Extract the (x, y) coordinate from the center of the cell holding the provided text.  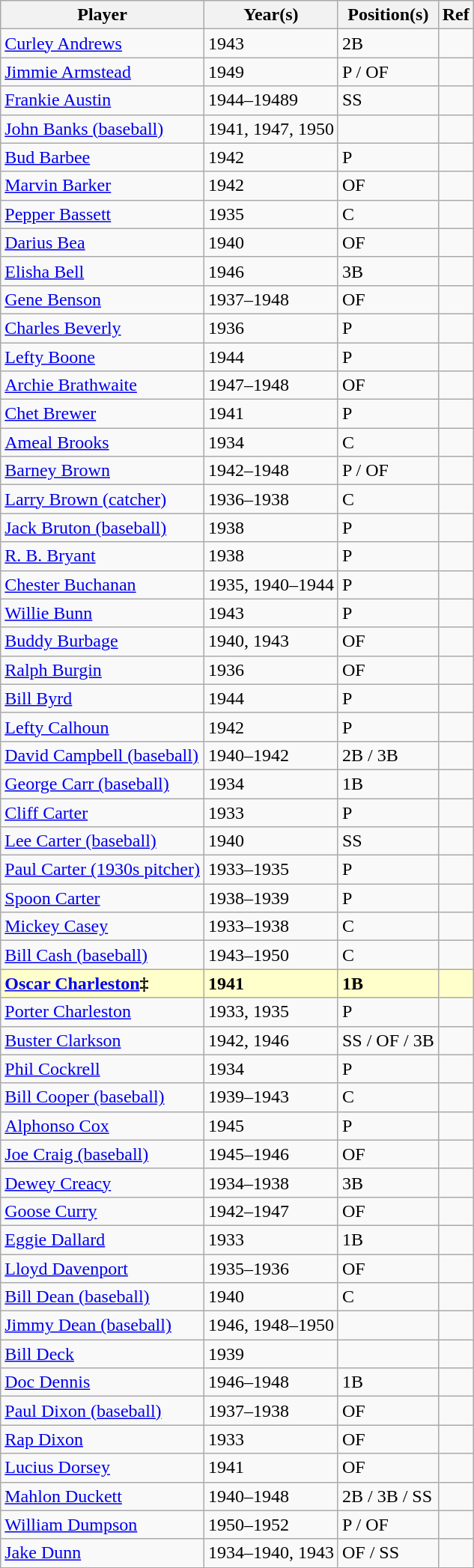
Doc Dennis (103, 1382)
2B (388, 43)
Curley Andrews (103, 43)
1939–1943 (271, 1097)
1946, 1948–1950 (271, 1326)
Spoon Carter (103, 898)
Position(s) (388, 15)
Frankie Austin (103, 100)
Buddy Burbage (103, 641)
John Banks (baseball) (103, 129)
1937–1948 (271, 299)
Mickey Casey (103, 927)
David Campbell (baseball) (103, 755)
Pepper Bassett (103, 214)
Larry Brown (catcher) (103, 499)
1940, 1943 (271, 641)
Year(s) (271, 15)
Jimmie Armstead (103, 72)
Bill Cash (baseball) (103, 955)
1945–1946 (271, 1154)
1946–1948 (271, 1382)
1941, 1947, 1950 (271, 129)
1939 (271, 1354)
Player (103, 15)
Joe Craig (baseball) (103, 1154)
Lee Carter (baseball) (103, 841)
Archie Brathwaite (103, 385)
R. B. Bryant (103, 556)
Paul Dixon (baseball) (103, 1411)
SS / OF / 3B (388, 1040)
Buster Clarkson (103, 1040)
1933–1938 (271, 927)
1936–1938 (271, 499)
Charles Beverly (103, 328)
1944–19489 (271, 100)
Bill Deck (103, 1354)
1950–1952 (271, 1525)
1933–1935 (271, 870)
Willie Bunn (103, 613)
1938–1939 (271, 898)
1934–1940, 1943 (271, 1553)
Dewey Creacy (103, 1183)
Bill Byrd (103, 698)
Bud Barbee (103, 157)
Jack Bruton (baseball) (103, 528)
Eggie Dallard (103, 1239)
1942, 1946 (271, 1040)
Lloyd Davenport (103, 1269)
1946 (271, 271)
1945 (271, 1126)
Goose Curry (103, 1211)
1947–1948 (271, 385)
Chester Buchanan (103, 585)
William Dumpson (103, 1525)
Lucius Dorsey (103, 1468)
Elisha Bell (103, 271)
Lefty Boone (103, 357)
1940–1948 (271, 1496)
Darius Bea (103, 242)
Cliff Carter (103, 812)
1935, 1940–1944 (271, 585)
Jimmy Dean (baseball) (103, 1326)
Alphonso Cox (103, 1126)
George Carr (baseball) (103, 784)
Ameal Brooks (103, 442)
Lefty Calhoun (103, 727)
1942–1948 (271, 471)
Phil Cockrell (103, 1069)
Paul Carter (1930s pitcher) (103, 870)
1942–1947 (271, 1211)
OF / SS (388, 1553)
1935 (271, 214)
1940–1942 (271, 755)
1935–1936 (271, 1269)
Gene Benson (103, 299)
Mahlon Duckett (103, 1496)
Marvin Barker (103, 186)
1943–1950 (271, 955)
Porter Charleston (103, 1012)
1937–1938 (271, 1411)
1934–1938 (271, 1183)
1949 (271, 72)
Rap Dixon (103, 1439)
1933, 1935 (271, 1012)
Bill Dean (baseball) (103, 1297)
Jake Dunn (103, 1553)
Barney Brown (103, 471)
2B / 3B / SS (388, 1496)
Ref (455, 15)
Ralph Burgin (103, 670)
Bill Cooper (baseball) (103, 1097)
Oscar Charleston‡ (103, 983)
2B / 3B (388, 755)
Chet Brewer (103, 414)
